Locate the cell with the specified text and output its (X, Y) center coordinate. 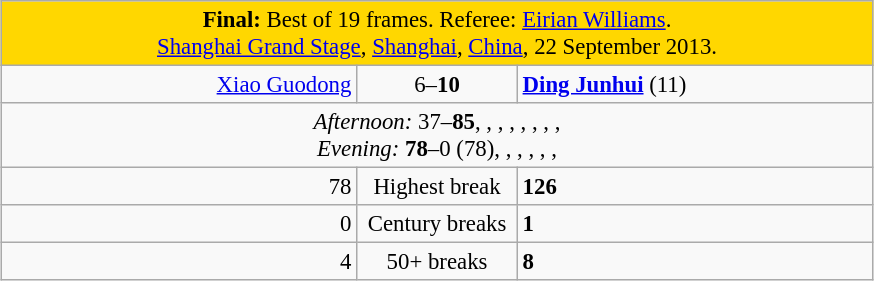
78 (179, 187)
0 (179, 224)
126 (695, 187)
Final: Best of 19 frames. Referee: Eirian Williams.Shanghai Grand Stage, Shanghai, China, 22 September 2013. (437, 34)
Century breaks (438, 224)
Ding Junhui (11) (695, 85)
6–10 (438, 85)
Afternoon: 37–85, , , , , , , , Evening: 78–0 (78), , , , , , (437, 136)
Xiao Guodong (179, 85)
Highest break (438, 187)
1 (695, 224)
8 (695, 262)
50+ breaks (438, 262)
4 (179, 262)
